Search for the cell housing the specified text and yield its (X, Y) center coordinate. 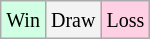
Draw (72, 20)
Win (24, 20)
Loss (126, 20)
